Pinpoint the cell where the given text exists, returning its (X, Y) midpoint coordinate. 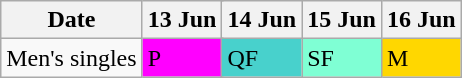
13 Jun (182, 20)
Men's singles (72, 58)
P (182, 58)
14 Jun (262, 20)
M (421, 58)
15 Jun (342, 20)
16 Jun (421, 20)
Date (72, 20)
QF (262, 58)
SF (342, 58)
